Return [x, y] of the center of cell containing provided text 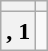
, 1 [18, 31]
